Extract the [X, Y] coordinate from the center of the cell holding the provided text.  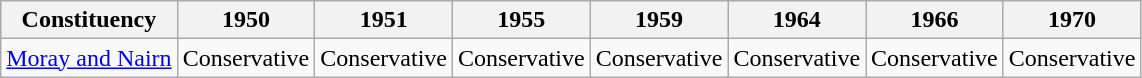
1966 [935, 20]
1955 [521, 20]
Constituency [89, 20]
1970 [1072, 20]
Moray and Nairn [89, 58]
1964 [797, 20]
1951 [384, 20]
1950 [246, 20]
1959 [659, 20]
